Return the (X, Y) coordinate for the center point of the cell that contains the specified text.  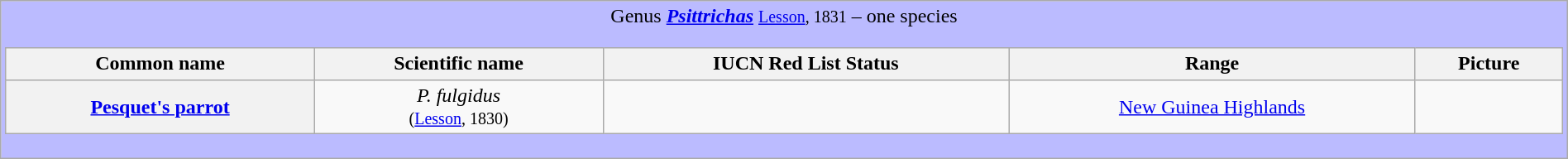
P. fulgidus (Lesson, 1830) (458, 106)
New Guinea Highlands (1212, 106)
Pesquet's parrot (160, 106)
Picture (1489, 64)
IUCN Red List Status (806, 64)
Scientific name (458, 64)
Common name (160, 64)
Range (1212, 64)
